Pinpoint the cell where the given text exists, returning its (X, Y) midpoint coordinate. 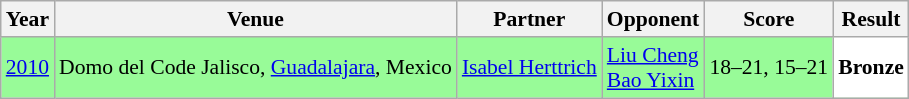
Venue (256, 19)
Bronze (871, 68)
Domo del Code Jalisco, Guadalajara, Mexico (256, 68)
Year (28, 19)
Result (871, 19)
Isabel Herttrich (530, 68)
Partner (530, 19)
Liu Cheng Bao Yixin (654, 68)
2010 (28, 68)
Score (768, 19)
18–21, 15–21 (768, 68)
Opponent (654, 19)
